Extract the [x, y] coordinate from the center of the cell holding the provided text.  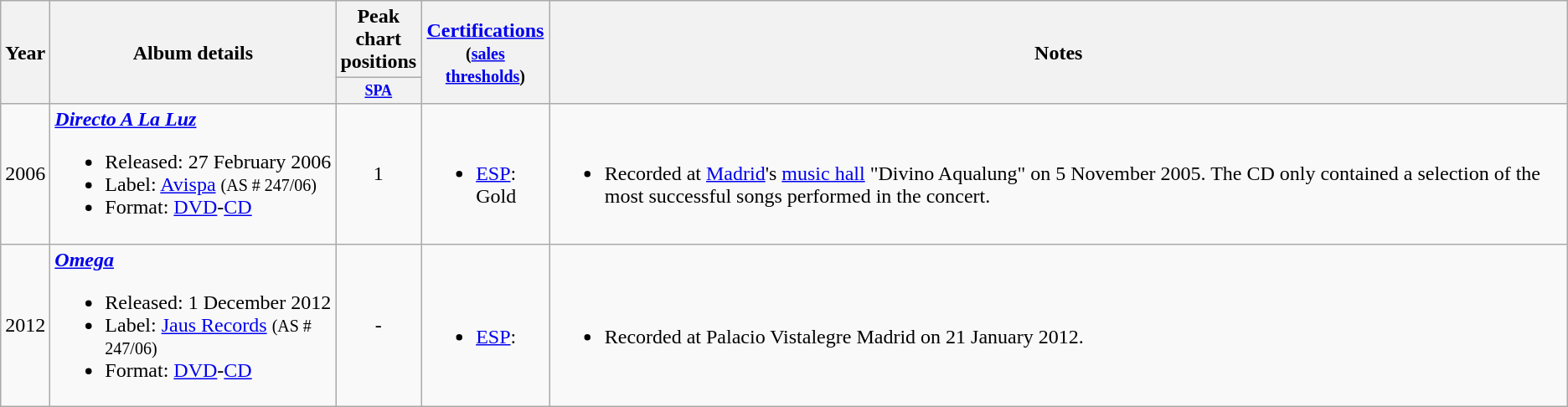
Directo A La LuzReleased: 27 February 2006Label: Avispa (AS # 247/06)Format: DVD-CD [193, 174]
Year [25, 52]
SPA [379, 90]
- [379, 325]
Peak chart positions [379, 39]
ESP: Gold [486, 174]
OmegaReleased: 1 December 2012Label: Jaus Records (AS # 247/06)Format: DVD-CD [193, 325]
Recorded at Palacio Vistalegre Madrid on 21 January 2012. [1059, 325]
ESP: [486, 325]
2012 [25, 325]
1 [379, 174]
Album details [193, 52]
Notes [1059, 52]
2006 [25, 174]
Certifications(sales thresholds) [486, 52]
